Pinpoint the cell where the given text exists, returning its (X, Y) midpoint coordinate. 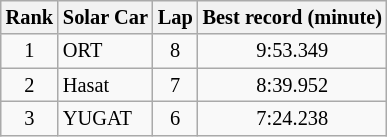
Solar Car (106, 17)
9:53.349 (292, 51)
7 (176, 85)
8:39.952 (292, 85)
Hasat (106, 85)
3 (30, 118)
6 (176, 118)
YUGAT (106, 118)
ORT (106, 51)
2 (30, 85)
7:24.238 (292, 118)
Lap (176, 17)
Best record (minute) (292, 17)
8 (176, 51)
1 (30, 51)
Rank (30, 17)
